Identify which cell holds the provided text, then report its (x, y) central coordinate. 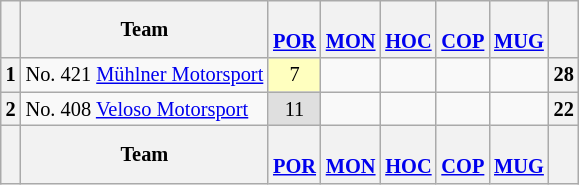
11 (294, 109)
1 (11, 75)
No. 421 Mühlner Motorsport (145, 75)
28 (564, 75)
No. 408 Veloso Motorsport (145, 109)
22 (564, 109)
7 (294, 75)
2 (11, 109)
